Output the [X, Y] coordinate of the center of the cell containing the given text.  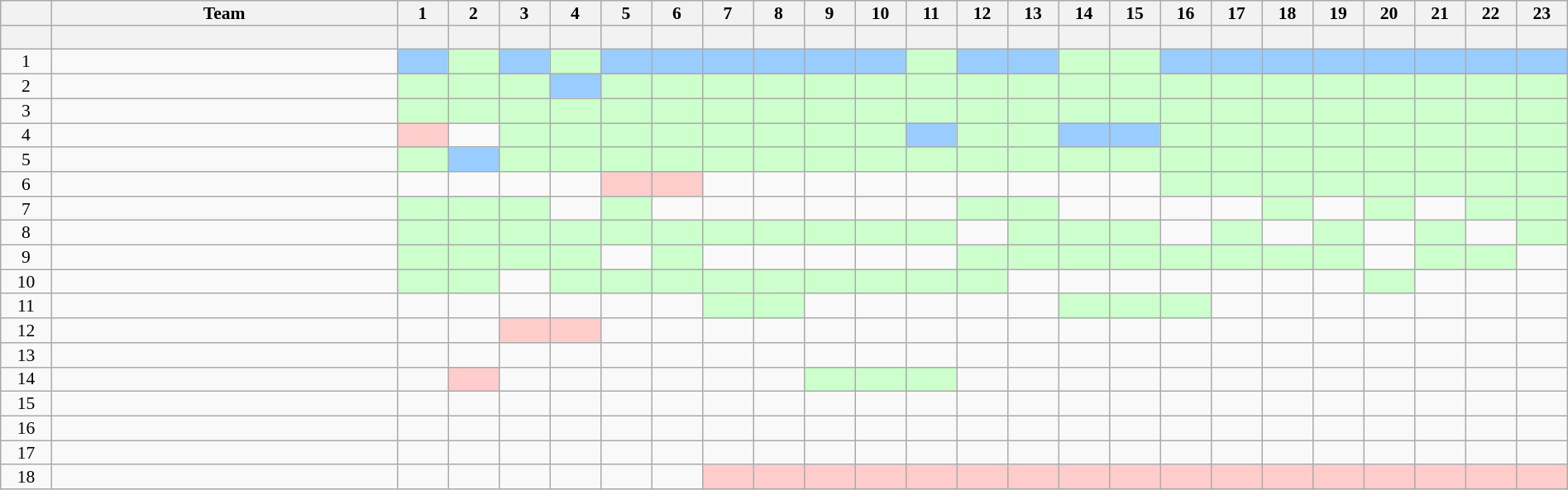
20 [1389, 13]
22 [1491, 13]
19 [1338, 13]
21 [1440, 13]
Team [224, 13]
23 [1542, 13]
